Extract the [x, y] coordinate from the center of the cell holding the provided text.  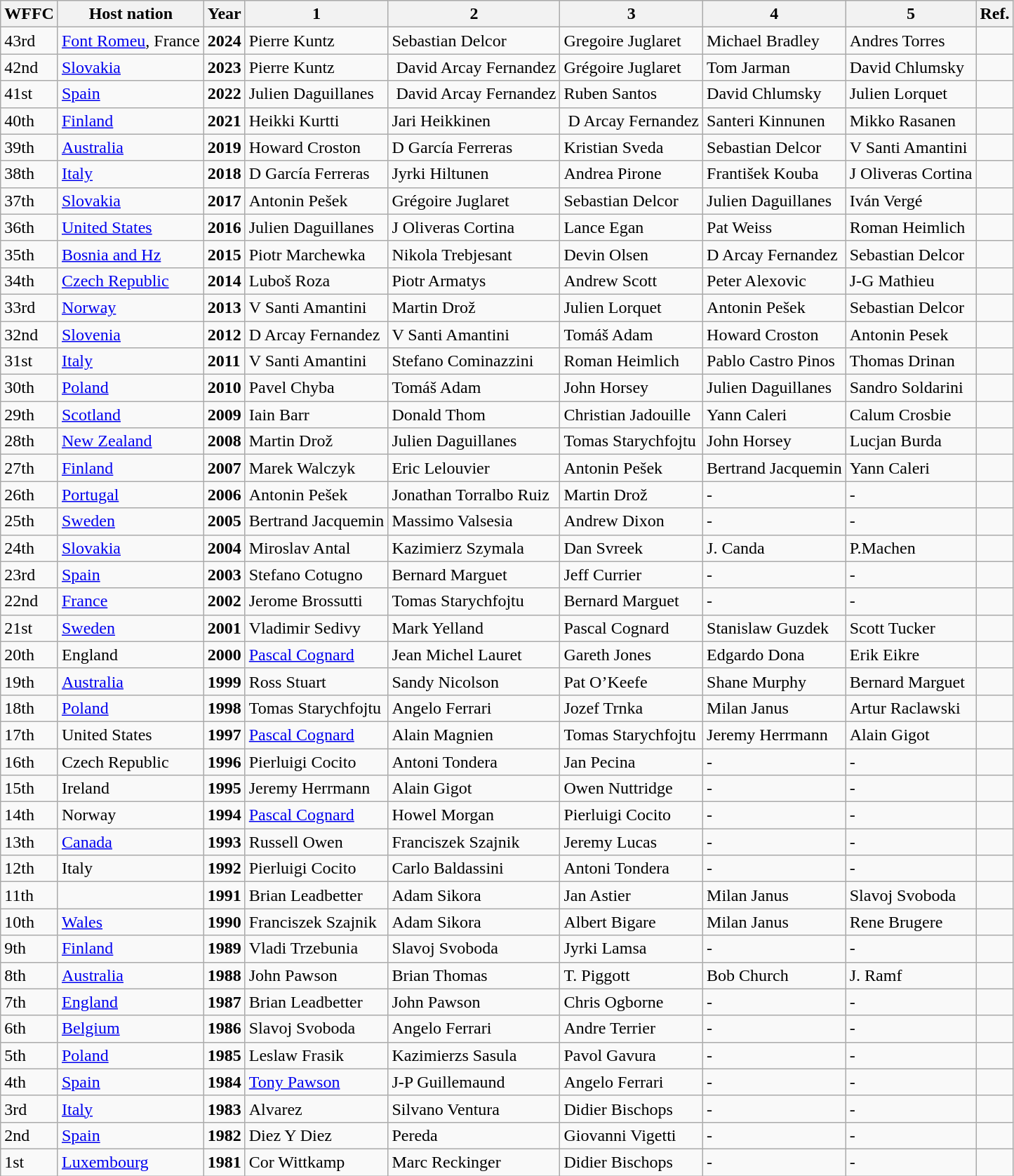
Sandy Nicolson [474, 681]
2005 [225, 521]
2024 [225, 41]
Scotland [131, 415]
Piotr Armatys [474, 281]
Albert Bigare [632, 922]
Ireland [131, 789]
J. Canda [775, 548]
Jari Heikkinen [474, 121]
Andre Terrier [632, 1029]
Thomas Drinan [911, 361]
Lucjan Burda [911, 441]
3 [632, 14]
38th [29, 174]
Miroslav Antal [316, 548]
5 [911, 14]
Marc Reckinger [474, 1162]
Alain Magnien [474, 735]
2023 [225, 67]
2nd [29, 1135]
1987 [225, 1002]
Sandro Soldarini [911, 388]
Pavol Gavura [632, 1055]
40th [29, 121]
New Zealand [131, 441]
Jyrki Hiltunen [474, 174]
Pat Weiss [775, 227]
42nd [29, 67]
Pat O’Keefe [632, 681]
Jean Michel Lauret [474, 655]
1988 [225, 975]
2018 [225, 174]
Belgium [131, 1029]
Bob Church [775, 975]
Mikko Rasanen [911, 121]
4 [775, 14]
2021 [225, 121]
29th [29, 415]
14th [29, 815]
Andrew Scott [632, 281]
1997 [225, 735]
1993 [225, 842]
1 [316, 14]
Artur Raclawski [911, 708]
Kazimierzs Sasula [474, 1055]
18th [29, 708]
27th [29, 468]
11th [29, 895]
Jeremy Lucas [632, 842]
Howel Morgan [474, 815]
4th [29, 1082]
Jan Pecina [632, 761]
Andrew Dixon [632, 521]
39th [29, 147]
1995 [225, 789]
2017 [225, 201]
Font Romeu, France [131, 41]
J. Ramf [911, 975]
Edgardo Dona [775, 655]
Chris Ogborne [632, 1002]
2003 [225, 575]
2000 [225, 655]
24th [29, 548]
2007 [225, 468]
Tom Jarman [775, 67]
1999 [225, 681]
28th [29, 441]
1998 [225, 708]
1986 [225, 1029]
Rene Brugere [911, 922]
Cor Wittkamp [316, 1162]
Canada [131, 842]
Luxembourg [131, 1162]
Gareth Jones [632, 655]
WFFC [29, 14]
12th [29, 869]
Kazimierz Szymala [474, 548]
33rd [29, 307]
Stefano Cotugno [316, 575]
25th [29, 521]
2016 [225, 227]
Peter Alexovic [775, 281]
43rd [29, 41]
Christian Jadouille [632, 415]
Gregoire Juglaret [632, 41]
Brian Thomas [474, 975]
Owen Nuttridge [632, 789]
Michael Bradley [775, 41]
Eric Lelouvier [474, 468]
Jan Astier [632, 895]
Year [225, 14]
1st [29, 1162]
2001 [225, 628]
Marek Walczyk [316, 468]
Calum Crosbie [911, 415]
Alvarez [316, 1109]
Diez Y Diez [316, 1135]
France [131, 601]
1982 [225, 1135]
Pavel Chyba [316, 388]
Jonathan Torralbo Ruiz [474, 495]
1984 [225, 1082]
Ross Stuart [316, 681]
Silvano Ventura [474, 1109]
2006 [225, 495]
Leslaw Frasik [316, 1055]
Slovenia [131, 335]
2008 [225, 441]
21st [29, 628]
8th [29, 975]
2011 [225, 361]
36th [29, 227]
2013 [225, 307]
2012 [225, 335]
2010 [225, 388]
22nd [29, 601]
Stanislaw Guzdek [775, 628]
Vladi Trzebunia [316, 949]
Giovanni Vigetti [632, 1135]
Devin Olsen [632, 254]
Jeff Currier [632, 575]
13th [29, 842]
3rd [29, 1109]
Heikki Kurtti [316, 121]
Kristian Sveda [632, 147]
15th [29, 789]
30th [29, 388]
J-G Mathieu [911, 281]
10th [29, 922]
2014 [225, 281]
1985 [225, 1055]
1990 [225, 922]
Pereda [474, 1135]
1989 [225, 949]
37th [29, 201]
Iván Vergé [911, 201]
1981 [225, 1162]
Massimo Valsesia [474, 521]
2019 [225, 147]
Tony Pawson [316, 1082]
1992 [225, 869]
Portugal [131, 495]
Jozef Trnka [632, 708]
Luboš Roza [316, 281]
Dan Svreek [632, 548]
Lance Egan [632, 227]
7th [29, 1002]
19th [29, 681]
Iain Barr [316, 415]
2015 [225, 254]
Piotr Marchewka [316, 254]
5th [29, 1055]
1996 [225, 761]
Wales [131, 922]
Andres Torres [911, 41]
1994 [225, 815]
2002 [225, 601]
20th [29, 655]
35th [29, 254]
2022 [225, 94]
Nikola Trebjesant [474, 254]
Vladimir Sedivy [316, 628]
16th [29, 761]
Shane Murphy [775, 681]
Pablo Castro Pinos [775, 361]
32nd [29, 335]
23rd [29, 575]
Ref. [995, 14]
34th [29, 281]
Scott Tucker [911, 628]
Host nation [131, 14]
31st [29, 361]
9th [29, 949]
6th [29, 1029]
František Kouba [775, 174]
Donald Thom [474, 415]
Bosnia and Hz [131, 254]
P.Machen [911, 548]
Erik Eikre [911, 655]
T. Piggott [632, 975]
17th [29, 735]
Santeri Kinnunen [775, 121]
Jyrki Lamsa [632, 949]
2009 [225, 415]
Mark Yelland [474, 628]
1983 [225, 1109]
Jerome Brossutti [316, 601]
1991 [225, 895]
2 [474, 14]
J-P Guillemaund [474, 1082]
41st [29, 94]
26th [29, 495]
Russell Owen [316, 842]
Andrea Pirone [632, 174]
2004 [225, 548]
Antonin Pesek [911, 335]
Stefano Cominazzini [474, 361]
Carlo Baldassini [474, 869]
Ruben Santos [632, 94]
